Scan for the cell matching the given text and deliver its [x, y] coordinate at center. 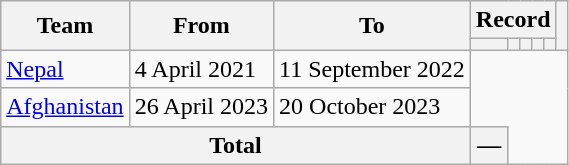
11 September 2022 [372, 69]
— [489, 145]
Afghanistan [65, 107]
Total [236, 145]
Team [65, 26]
From [201, 26]
Nepal [65, 69]
Record [513, 20]
4 April 2021 [201, 69]
26 April 2023 [201, 107]
To [372, 26]
20 October 2023 [372, 107]
